From the cell containing the given text, extract its center point as (X, Y) coordinate. 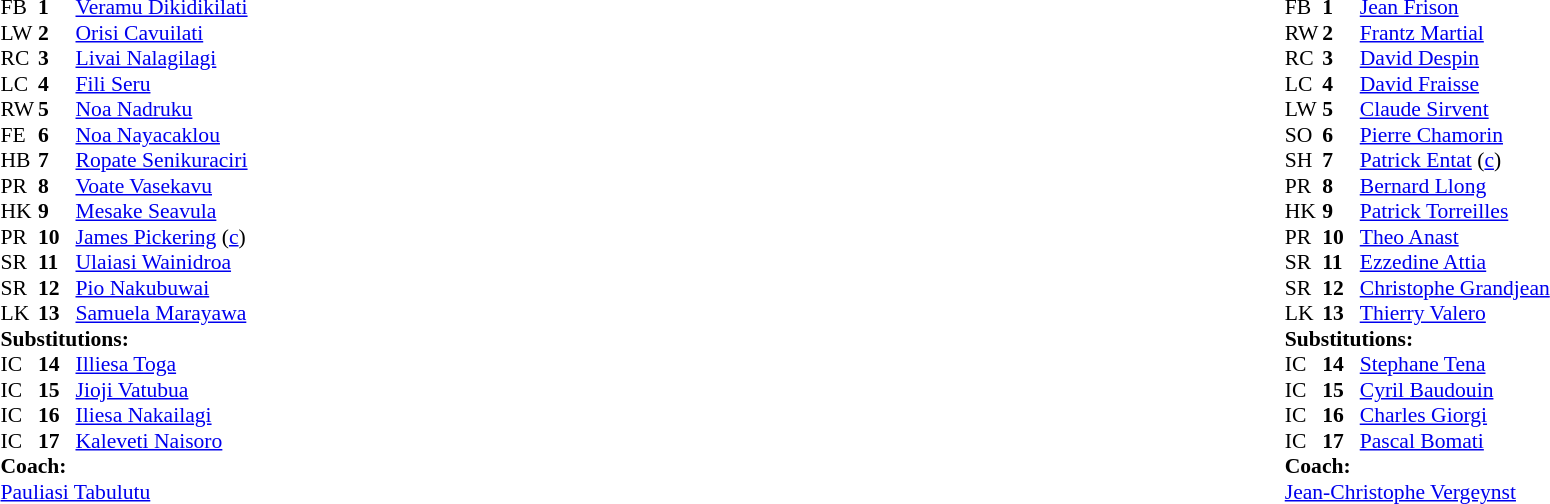
Ezzedine Attia (1455, 263)
SH (1304, 161)
Jioji Vatubua (162, 390)
Patrick Entat (c) (1455, 161)
David Despin (1455, 59)
Ropate Senikuraciri (162, 161)
Stephane Tena (1455, 365)
Mesake Seavula (162, 211)
Livai Nalagilagi (162, 59)
Claude Sirvent (1455, 109)
James Pickering (c) (162, 237)
Noa Nayacaklou (162, 135)
Samuela Marayawa (162, 313)
Charles Giorgi (1455, 415)
Illiesa Toga (162, 365)
HB (19, 161)
FE (19, 135)
Frantz Martial (1455, 33)
Voate Vasekavu (162, 186)
SO (1304, 135)
David Fraisse (1455, 84)
Noa Nadruku (162, 109)
Pio Nakubuwai (162, 288)
Orisi Cavuilati (162, 33)
Thierry Valero (1455, 313)
Christophe Grandjean (1455, 288)
Patrick Torreilles (1455, 211)
Kaleveti Naisoro (162, 441)
Bernard Llong (1455, 186)
Pascal Bomati (1455, 441)
Iliesa Nakailagi (162, 415)
Theo Anast (1455, 237)
Pierre Chamorin (1455, 135)
Cyril Baudouin (1455, 390)
Ulaiasi Wainidroa (162, 263)
Fili Seru (162, 84)
